Search for the cell housing the specified text and yield its [X, Y] center coordinate. 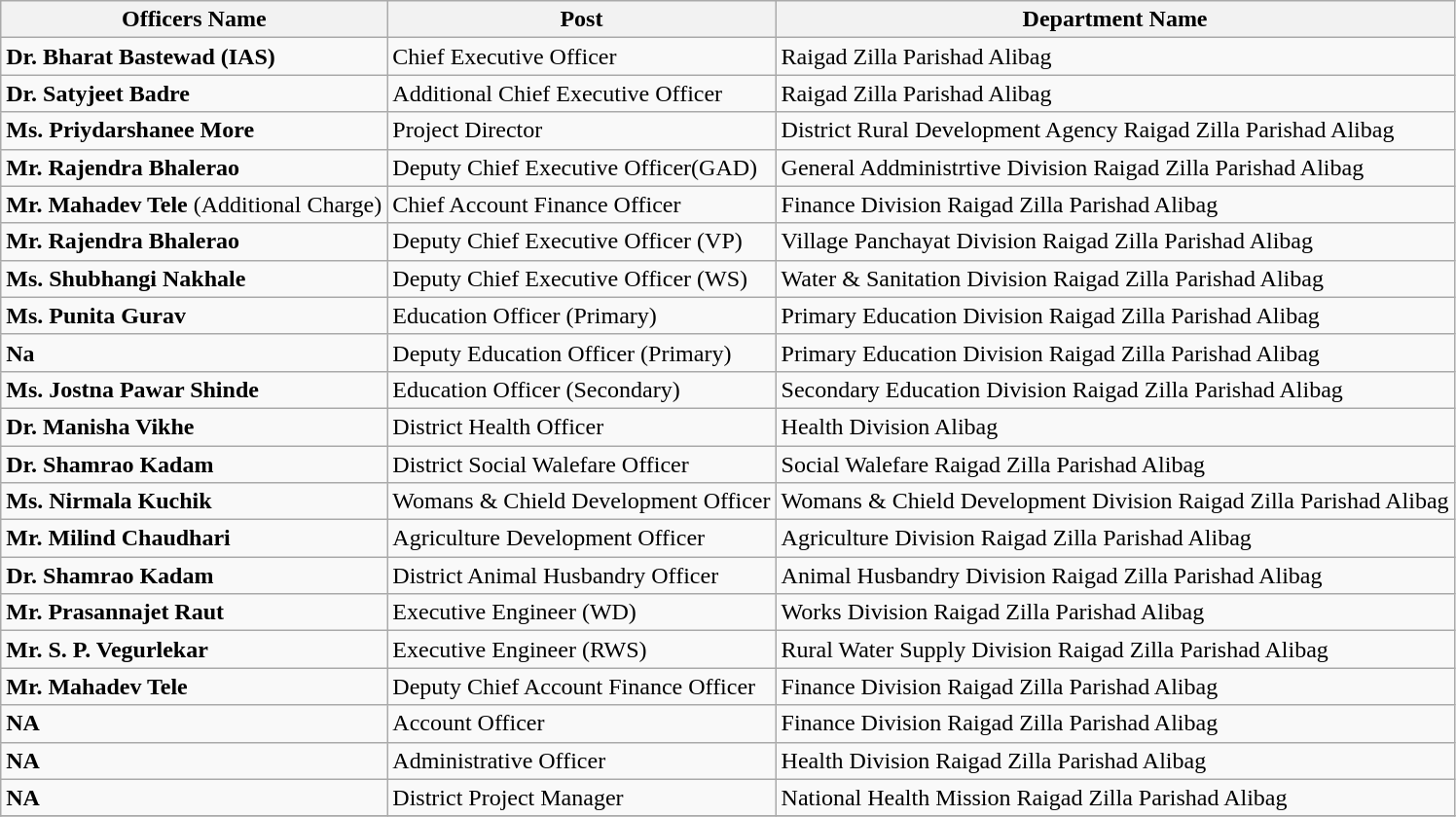
Works Division Raigad Zilla Parishad Alibag [1115, 613]
Chief Executive Officer [582, 56]
General Addministrtive Division Raigad Zilla Parishad Alibag [1115, 167]
Mr. Mahadev Tele [195, 687]
Village Panchayat Division Raigad Zilla Parishad Alibag [1115, 241]
Executive Engineer (WD) [582, 613]
District Rural Development Agency Raigad Zilla Parishad Alibag [1115, 130]
Ms. Jostna Pawar Shinde [195, 390]
Womans & Chield Development Officer [582, 501]
Mr. Milind Chaudhari [195, 538]
Dr. Satyjeet Badre [195, 93]
Rural Water Supply Division Raigad Zilla Parishad Alibag [1115, 650]
Deputy Chief Executive Officer(GAD) [582, 167]
Social Walefare Raigad Zilla Parishad Alibag [1115, 464]
Deputy Education Officer (Primary) [582, 353]
Ms. Priydarshanee More [195, 130]
Agriculture Division Raigad Zilla Parishad Alibag [1115, 538]
Account Officer [582, 724]
Deputy Chief Account Finance Officer [582, 687]
Dr. Manisha Vikhe [195, 427]
Education Officer (Secondary) [582, 390]
National Health Mission Raigad Zilla Parishad Alibag [1115, 798]
Mr. S. P. Vegurlekar [195, 650]
Ms. Shubhangi Nakhale [195, 279]
District Social Walefare Officer [582, 464]
Chief Account Finance Officer [582, 204]
Ms. Punita Gurav [195, 316]
Animal Husbandry Division Raigad Zilla Parishad Alibag [1115, 576]
Dr. Bharat Bastewad (IAS) [195, 56]
Na [195, 353]
Ms. Nirmala Kuchik [195, 501]
Post [582, 19]
Water & Sanitation Division Raigad Zilla Parishad Alibag [1115, 279]
Health Division Alibag [1115, 427]
Mr. Prasannajet Raut [195, 613]
Officers Name [195, 19]
Deputy Chief Executive Officer (WS) [582, 279]
Department Name [1115, 19]
Agriculture Development Officer [582, 538]
Additional Chief Executive Officer [582, 93]
Executive Engineer (RWS) [582, 650]
Secondary Education Division Raigad Zilla Parishad Alibag [1115, 390]
Administrative Officer [582, 761]
District Animal Husbandry Officer [582, 576]
Project Director [582, 130]
Education Officer (Primary) [582, 316]
Health Division Raigad Zilla Parishad Alibag [1115, 761]
Womans & Chield Development Division Raigad Zilla Parishad Alibag [1115, 501]
District Project Manager [582, 798]
District Health Officer [582, 427]
Mr. Mahadev Tele (Additional Charge) [195, 204]
Deputy Chief Executive Officer (VP) [582, 241]
